Output the [X, Y] coordinate of the center of the cell containing the given text.  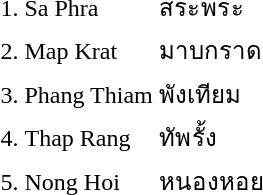
Thap Rang [88, 138]
Phang Thiam [88, 94]
Map Krat [88, 50]
